Identify which cell holds the provided text, then report its [X, Y] central coordinate. 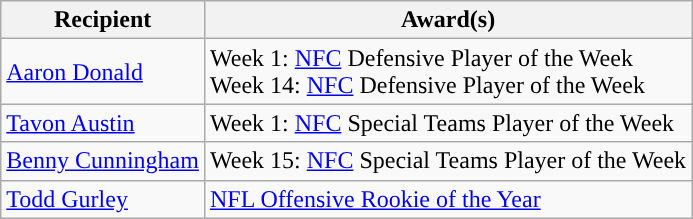
Week 1: NFC Defensive Player of the Week Week 14: NFC Defensive Player of the Week [448, 72]
Week 15: NFC Special Teams Player of the Week [448, 161]
NFL Offensive Rookie of the Year [448, 199]
Tavon Austin [103, 123]
Benny Cunningham [103, 161]
Aaron Donald [103, 72]
Todd Gurley [103, 199]
Recipient [103, 20]
Week 1: NFC Special Teams Player of the Week [448, 123]
Award(s) [448, 20]
